From the cell containing the given text, extract its center point as [X, Y] coordinate. 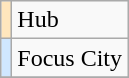
Hub [70, 20]
Focus City [70, 58]
